Find where the given text appears and provide that cell's center as (x, y) coordinate. 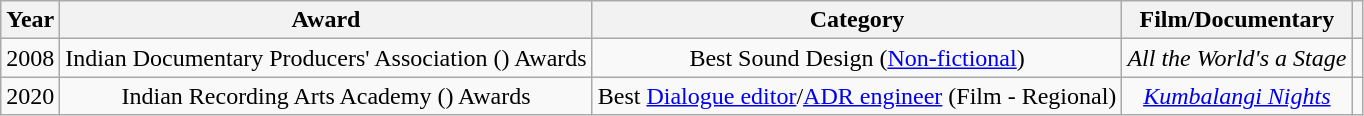
2020 (30, 96)
Award (326, 20)
Best Dialogue editor/ADR engineer (Film - Regional) (857, 96)
Indian Recording Arts Academy () Awards (326, 96)
Category (857, 20)
2008 (30, 58)
Kumbalangi Nights (1237, 96)
Indian Documentary Producers' Association () Awards (326, 58)
Best Sound Design (Non-fictional) (857, 58)
Year (30, 20)
All the World's a Stage (1237, 58)
Film/Documentary (1237, 20)
